Identify which cell holds the provided text, then report its (X, Y) central coordinate. 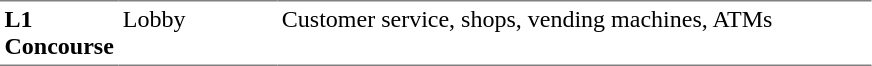
L1Concourse (59, 33)
Lobby (198, 33)
Customer service, shops, vending machines, ATMs (574, 33)
